From the cell containing the given text, extract its center point as (x, y) coordinate. 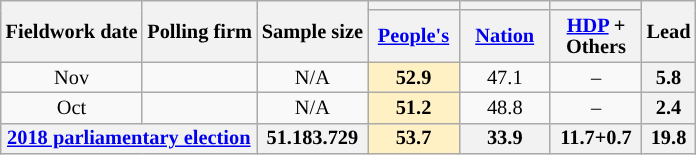
51.183.729 (312, 138)
Lead (669, 30)
11.7+0.7 (596, 138)
Nov (72, 78)
Nation (504, 36)
Fieldwork date (72, 30)
Polling firm (199, 30)
47.1 (504, 78)
Oct (72, 108)
53.7 (414, 138)
52.9 (414, 78)
Sample size (312, 30)
People's (414, 36)
5.8 (669, 78)
2.4 (669, 108)
19.8 (669, 138)
48.8 (504, 108)
33.9 (504, 138)
2018 parliamentary election (129, 138)
51.2 (414, 108)
HDP + Others (596, 36)
